Return the [x, y] coordinate for the center point of the cell that contains the specified text.  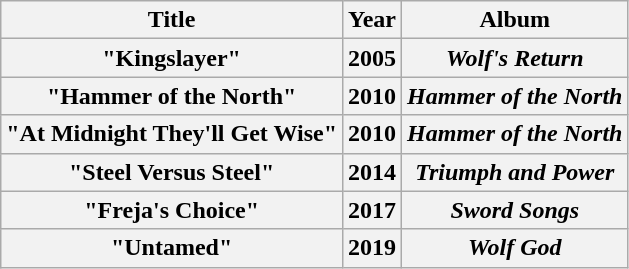
"Steel Versus Steel" [172, 172]
2017 [372, 210]
"At Midnight They'll Get Wise" [172, 134]
Sword Songs [515, 210]
2019 [372, 248]
Wolf's Return [515, 58]
Title [172, 20]
Year [372, 20]
"Untamed" [172, 248]
Wolf God [515, 248]
"Hammer of the North" [172, 96]
2014 [372, 172]
"Freja's Choice" [172, 210]
"Kingslayer" [172, 58]
2005 [372, 58]
Triumph and Power [515, 172]
Album [515, 20]
